From the cell containing the given text, extract its center point as (X, Y) coordinate. 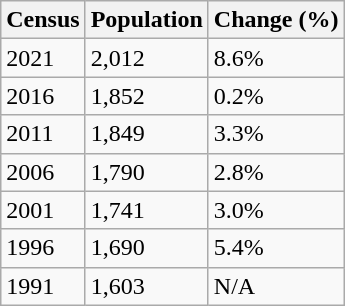
2,012 (146, 58)
2011 (43, 134)
0.2% (276, 96)
1,603 (146, 286)
2016 (43, 96)
1,741 (146, 210)
N/A (276, 286)
1,690 (146, 248)
Census (43, 20)
3.0% (276, 210)
2001 (43, 210)
2006 (43, 172)
1,849 (146, 134)
1,852 (146, 96)
1,790 (146, 172)
8.6% (276, 58)
Population (146, 20)
2021 (43, 58)
5.4% (276, 248)
3.3% (276, 134)
2.8% (276, 172)
1996 (43, 248)
Change (%) (276, 20)
1991 (43, 286)
